Output the (X, Y) coordinate of the center of the cell containing the given text.  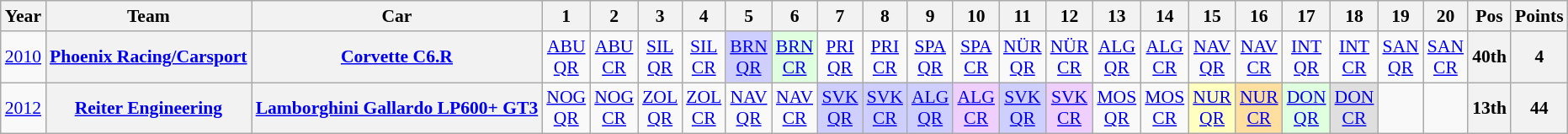
40th (1490, 57)
12 (1070, 16)
Lamborghini Gallardo LP600+ GT3 (397, 108)
Team (148, 16)
13 (1116, 16)
SPAQR (930, 57)
NURQR (1212, 108)
ABUCR (614, 57)
ZOLQR (660, 108)
DONQR (1306, 108)
Phoenix Racing/Carsport (148, 57)
17 (1306, 16)
18 (1355, 16)
Points (1539, 16)
5 (749, 16)
NÜRQR (1023, 57)
1 (566, 16)
Corvette C6.R (397, 57)
16 (1259, 16)
Year (24, 16)
MOSCR (1165, 108)
SANQR (1401, 57)
15 (1212, 16)
PRIQR (840, 57)
14 (1165, 16)
8 (885, 16)
44 (1539, 108)
NOGQR (566, 108)
9 (930, 16)
NÜRCR (1070, 57)
10 (975, 16)
SILCR (704, 57)
PRICR (885, 57)
BRNQR (749, 57)
BRNCR (795, 57)
13th (1490, 108)
DONCR (1355, 108)
19 (1401, 16)
NOGCR (614, 108)
SILQR (660, 57)
3 (660, 16)
NURCR (1259, 108)
ZOLCR (704, 108)
6 (795, 16)
Reiter Engineering (148, 108)
2012 (24, 108)
SANCR (1446, 57)
SPACR (975, 57)
INTCR (1355, 57)
Pos (1490, 16)
11 (1023, 16)
ABUQR (566, 57)
20 (1446, 16)
2 (614, 16)
INTQR (1306, 57)
2010 (24, 57)
MOSQR (1116, 108)
Car (397, 16)
7 (840, 16)
